Search for the cell housing the specified text and yield its [x, y] center coordinate. 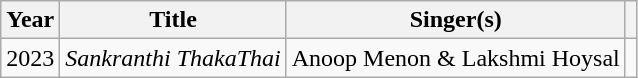
Singer(s) [456, 20]
2023 [30, 58]
Year [30, 20]
Anoop Menon & Lakshmi Hoysal [456, 58]
Sankranthi ThakaThai [173, 58]
Title [173, 20]
